Detect which cell encompasses the target text, then output its [x, y] center coordinate. 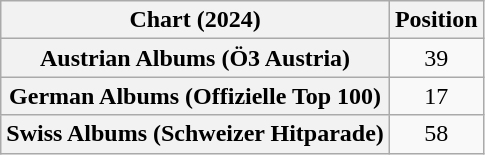
58 [436, 134]
17 [436, 96]
Chart (2024) [196, 20]
Position [436, 20]
Swiss Albums (Schweizer Hitparade) [196, 134]
39 [436, 58]
Austrian Albums (Ö3 Austria) [196, 58]
German Albums (Offizielle Top 100) [196, 96]
